For the text-containing cell, return its midpoint in (X, Y) coordinate format. 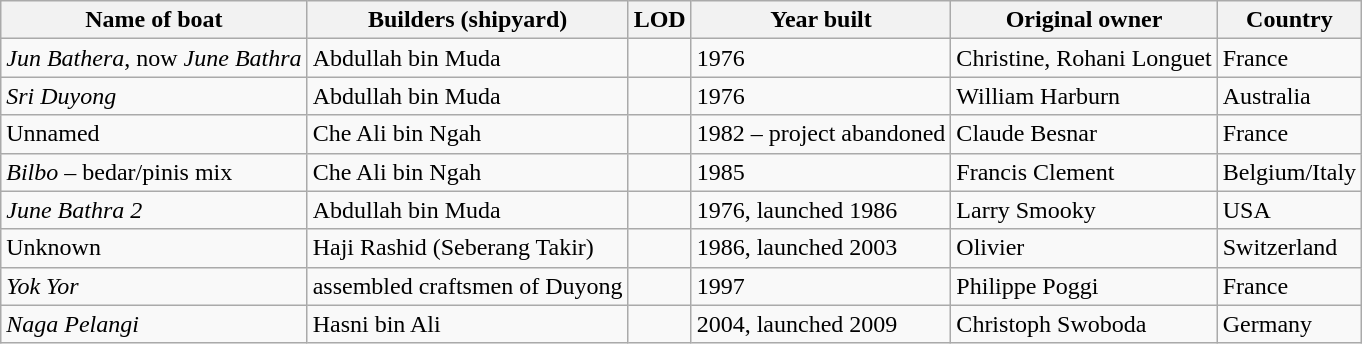
William Harburn (1084, 96)
1986, launched 2003 (821, 248)
Australia (1289, 96)
LOD (660, 20)
Olivier (1084, 248)
Bilbo – bedar/pinis mix (154, 172)
Francis Clement (1084, 172)
Belgium/Italy (1289, 172)
Jun Bathera, now June Bathra (154, 58)
Hasni bin Ali (468, 324)
Sri Duyong (154, 96)
Unnamed (154, 134)
1976, launched 1986 (821, 210)
June Bathra 2 (154, 210)
1997 (821, 286)
Philippe Poggi (1084, 286)
1982 – project abandoned (821, 134)
Haji Rashid (Seberang Takir) (468, 248)
Christine, Rohani Longuet (1084, 58)
Naga Pelangi (154, 324)
Builders (shipyard) (468, 20)
Larry Smooky (1084, 210)
Germany (1289, 324)
Claude Besnar (1084, 134)
assembled craftsmen of Duyong (468, 286)
Name of boat (154, 20)
Unknown (154, 248)
1985 (821, 172)
Switzerland (1289, 248)
Country (1289, 20)
USA (1289, 210)
Christoph Swoboda (1084, 324)
2004, launched 2009 (821, 324)
Year built (821, 20)
Yok Yor (154, 286)
Original owner (1084, 20)
